Return the (x, y) coordinate for the center point of the cell that contains the specified text.  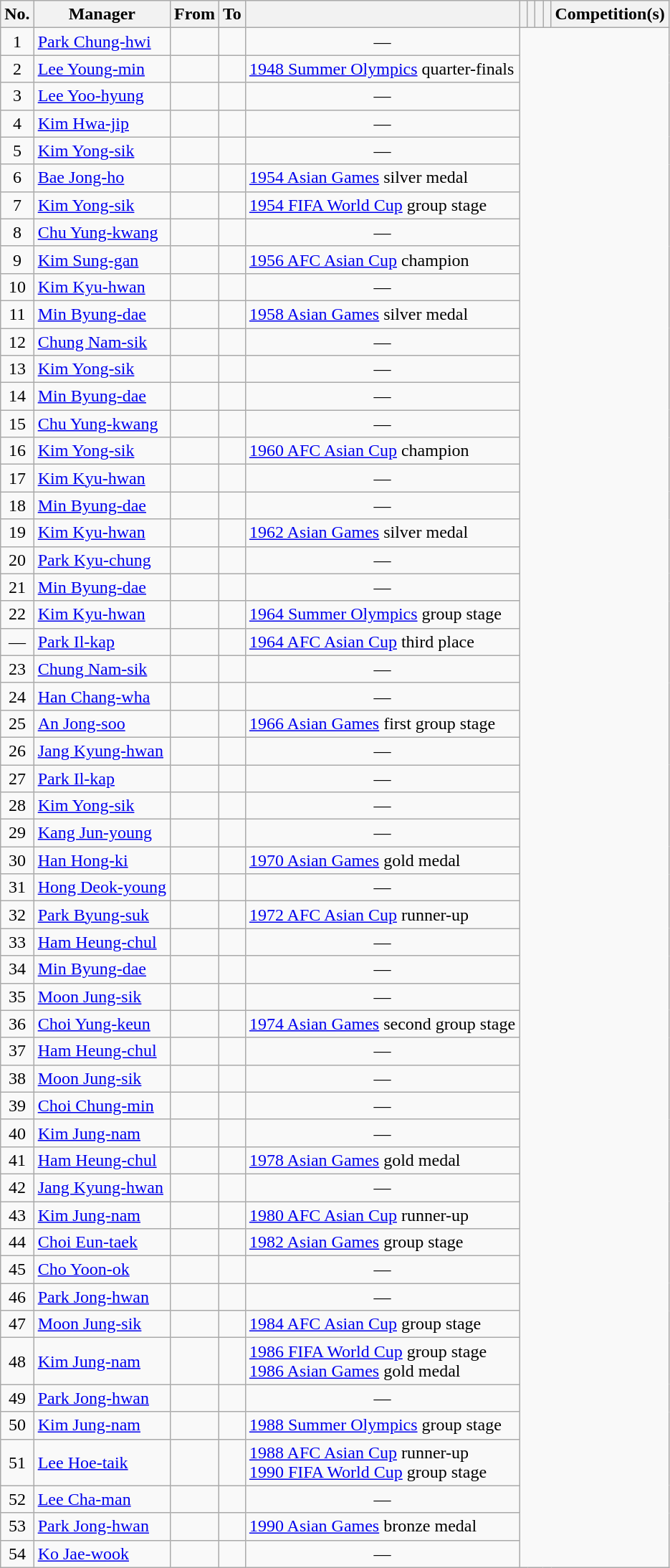
11 (17, 314)
From (195, 14)
45 (17, 1270)
1972 AFC Asian Cup runner-up (382, 915)
Ko Jae-wook (102, 1554)
49 (17, 1398)
26 (17, 751)
Bae Jong-ho (102, 178)
Choi Yung-keun (102, 1024)
35 (17, 997)
1954 FIFA World Cup group stage (382, 205)
Competition(s) (610, 14)
53 (17, 1526)
38 (17, 1078)
20 (17, 560)
30 (17, 860)
Hong Deok-young (102, 888)
19 (17, 533)
Lee Young-min (102, 69)
1958 Asian Games silver medal (382, 314)
13 (17, 369)
1960 AFC Asian Cup champion (382, 451)
4 (17, 123)
1980 AFC Asian Cup runner-up (382, 1215)
1990 Asian Games bronze medal (382, 1526)
37 (17, 1051)
16 (17, 451)
27 (17, 778)
50 (17, 1425)
An Jong-soo (102, 723)
3 (17, 96)
1984 AFC Asian Cup group stage (382, 1324)
No. (17, 14)
Lee Yoo-hyung (102, 96)
Choi Chung-min (102, 1106)
Park Kyu-chung (102, 560)
44 (17, 1242)
1948 Summer Olympics quarter-finals (382, 69)
36 (17, 1024)
Manager (102, 14)
54 (17, 1554)
1962 Asian Games silver medal (382, 533)
1964 Summer Olympics group stage (382, 614)
43 (17, 1215)
1970 Asian Games gold medal (382, 860)
39 (17, 1106)
Cho Yoon-ok (102, 1270)
12 (17, 342)
41 (17, 1160)
1966 Asian Games first group stage (382, 723)
31 (17, 888)
23 (17, 669)
1974 Asian Games second group stage (382, 1024)
Han Hong-ki (102, 860)
Park Chung-hwi (102, 42)
Kim Hwa-jip (102, 123)
Lee Hoe-taik (102, 1463)
10 (17, 287)
51 (17, 1463)
1954 Asian Games silver medal (382, 178)
1986 FIFA World Cup group stage1986 Asian Games gold medal (382, 1361)
48 (17, 1361)
1 (17, 42)
6 (17, 178)
8 (17, 232)
9 (17, 260)
21 (17, 587)
Kang Jun-young (102, 833)
Park Byung-suk (102, 915)
28 (17, 806)
To (232, 14)
25 (17, 723)
17 (17, 478)
1988 Summer Olympics group stage (382, 1425)
29 (17, 833)
2 (17, 69)
24 (17, 696)
33 (17, 942)
14 (17, 396)
1956 AFC Asian Cup champion (382, 260)
47 (17, 1324)
1978 Asian Games gold medal (382, 1160)
18 (17, 505)
7 (17, 205)
34 (17, 969)
40 (17, 1133)
42 (17, 1187)
Kim Sung-gan (102, 260)
32 (17, 915)
1988 AFC Asian Cup runner-up1990 FIFA World Cup group stage (382, 1463)
52 (17, 1499)
15 (17, 424)
Lee Cha-man (102, 1499)
Choi Eun-taek (102, 1242)
Han Chang-wha (102, 696)
22 (17, 614)
1982 Asian Games group stage (382, 1242)
5 (17, 151)
1964 AFC Asian Cup third place (382, 642)
46 (17, 1297)
